Find where the given text appears and provide that cell's center as (x, y) coordinate. 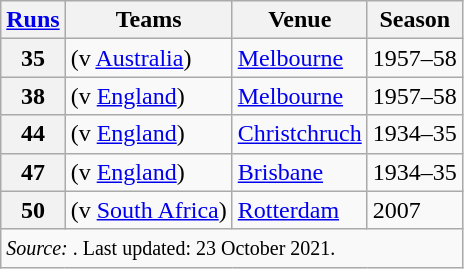
(v Australia) (148, 58)
38 (33, 96)
Brisbane (300, 172)
(v South Africa) (148, 210)
Season (414, 20)
2007 (414, 210)
Rotterdam (300, 210)
44 (33, 134)
50 (33, 210)
35 (33, 58)
47 (33, 172)
Teams (148, 20)
Runs (33, 20)
Christchruch (300, 134)
Venue (300, 20)
Source: . Last updated: 23 October 2021. (232, 248)
